Identify which cell holds the provided text, then report its (X, Y) central coordinate. 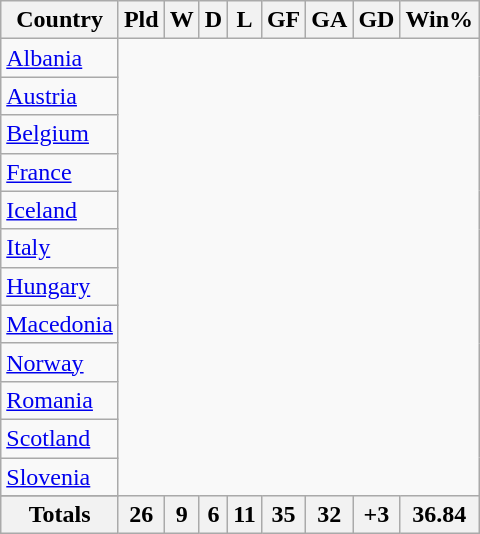
26 (141, 515)
Italy (60, 248)
GA (330, 20)
Win% (440, 20)
Austria (60, 96)
Hungary (60, 286)
Country (60, 20)
Belgium (60, 134)
9 (182, 515)
GF (283, 20)
35 (283, 515)
Scotland (60, 438)
L (245, 20)
Norway (60, 362)
32 (330, 515)
Romania (60, 400)
D (213, 20)
6 (213, 515)
France (60, 172)
Pld (141, 20)
+3 (376, 515)
Albania (60, 58)
11 (245, 515)
Slovenia (60, 477)
W (182, 20)
Iceland (60, 210)
Totals (60, 515)
Macedonia (60, 324)
36.84 (440, 515)
GD (376, 20)
